Locate the cell with the specified text and output its [X, Y] center coordinate. 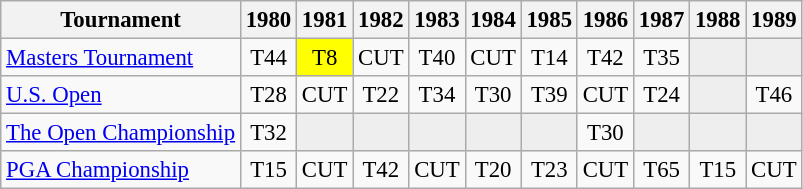
1989 [774, 20]
1984 [493, 20]
1980 [268, 20]
T65 [661, 170]
T39 [549, 95]
1981 [325, 20]
T28 [268, 95]
The Open Championship [121, 133]
1987 [661, 20]
PGA Championship [121, 170]
Tournament [121, 20]
T32 [268, 133]
T46 [774, 95]
T24 [661, 95]
T22 [381, 95]
T34 [437, 95]
Masters Tournament [121, 58]
1986 [605, 20]
1985 [549, 20]
T14 [549, 58]
T44 [268, 58]
1982 [381, 20]
T35 [661, 58]
T23 [549, 170]
1988 [718, 20]
U.S. Open [121, 95]
T40 [437, 58]
1983 [437, 20]
T20 [493, 170]
T8 [325, 58]
